Search for the cell housing the specified text and yield its [x, y] center coordinate. 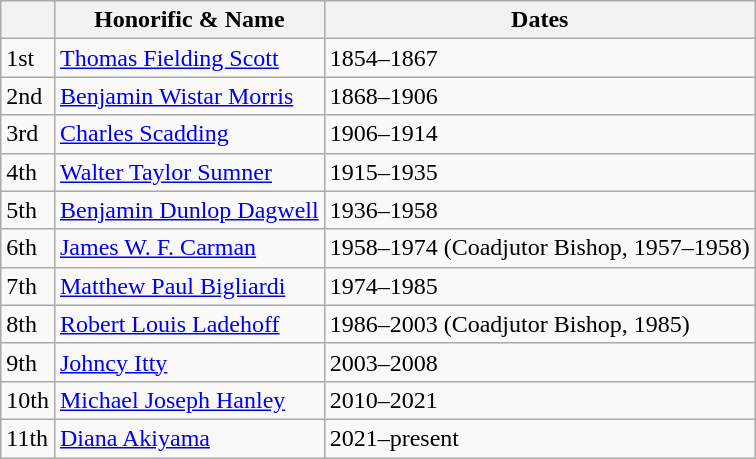
Michael Joseph Hanley [189, 400]
Benjamin Wistar Morris [189, 96]
Diana Akiyama [189, 438]
1936–1958 [540, 210]
Honorific & Name [189, 20]
James W. F. Carman [189, 248]
7th [28, 286]
4th [28, 172]
Robert Louis Ladehoff [189, 324]
1906–1914 [540, 134]
Matthew Paul Bigliardi [189, 286]
1915–1935 [540, 172]
8th [28, 324]
1854–1867 [540, 58]
3rd [28, 134]
11th [28, 438]
Benjamin Dunlop Dagwell [189, 210]
1958–1974 (Coadjutor Bishop, 1957–1958) [540, 248]
5th [28, 210]
Charles Scadding [189, 134]
Johncy Itty [189, 362]
9th [28, 362]
1974–1985 [540, 286]
2nd [28, 96]
Dates [540, 20]
6th [28, 248]
2010–2021 [540, 400]
Walter Taylor Sumner [189, 172]
2021–present [540, 438]
1868–1906 [540, 96]
1st [28, 58]
Thomas Fielding Scott [189, 58]
10th [28, 400]
1986–2003 (Coadjutor Bishop, 1985) [540, 324]
2003–2008 [540, 362]
